Return the (x, y) coordinate for the center point of the cell that contains the specified text.  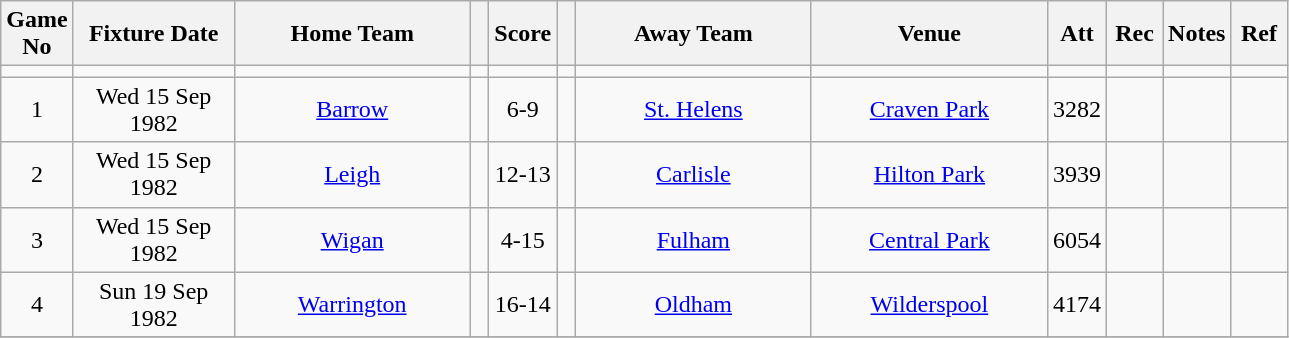
Venue (929, 34)
12-13 (523, 174)
3939 (1076, 174)
4-15 (523, 240)
6-9 (523, 110)
Oldham (693, 304)
2 (37, 174)
Fulham (693, 240)
Wilderspool (929, 304)
Craven Park (929, 110)
Barrow (352, 110)
1 (37, 110)
Rec (1135, 34)
4174 (1076, 304)
6054 (1076, 240)
Away Team (693, 34)
4 (37, 304)
Sun 19 Sep 1982 (154, 304)
Score (523, 34)
Wigan (352, 240)
Home Team (352, 34)
16-14 (523, 304)
Hilton Park (929, 174)
Fixture Date (154, 34)
Att (1076, 34)
Game No (37, 34)
Central Park (929, 240)
Ref (1259, 34)
3 (37, 240)
Notes (1197, 34)
3282 (1076, 110)
Leigh (352, 174)
Carlisle (693, 174)
St. Helens (693, 110)
Warrington (352, 304)
